Return the [x, y] coordinate for the center point of the cell that contains the specified text.  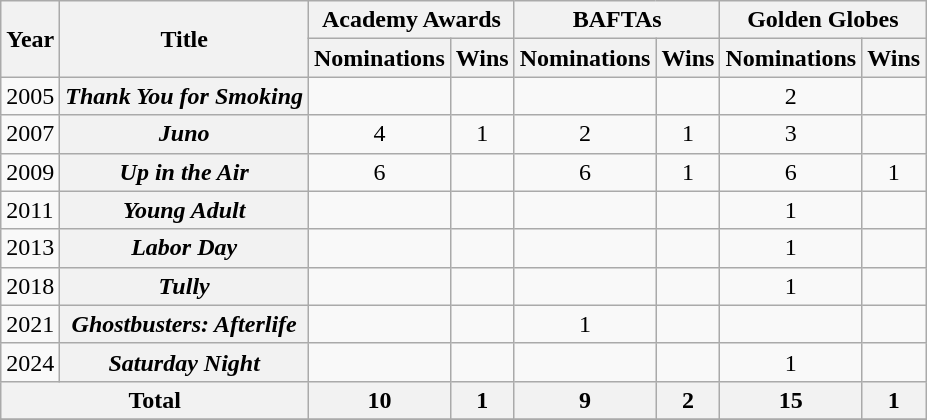
2007 [30, 134]
Academy Awards [412, 20]
Young Adult [184, 210]
Thank You for Smoking [184, 96]
Total [155, 400]
Year [30, 39]
Up in the Air [184, 172]
Ghostbusters: Afterlife [184, 324]
15 [791, 400]
2011 [30, 210]
Tully [184, 286]
Juno [184, 134]
2009 [30, 172]
BAFTAs [617, 20]
2005 [30, 96]
Title [184, 39]
Golden Globes [823, 20]
Labor Day [184, 248]
2021 [30, 324]
Saturday Night [184, 362]
10 [380, 400]
3 [791, 134]
2024 [30, 362]
9 [585, 400]
2018 [30, 286]
2013 [30, 248]
4 [380, 134]
